Search for the cell housing the specified text and yield its [X, Y] center coordinate. 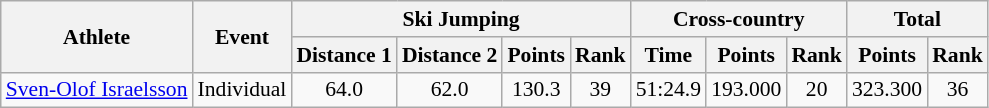
Ski Jumping [460, 19]
Cross-country [739, 19]
39 [600, 90]
36 [958, 90]
62.0 [450, 90]
64.0 [344, 90]
Time [668, 55]
20 [816, 90]
Athlete [97, 36]
193.000 [746, 90]
Distance 2 [450, 55]
51:24.9 [668, 90]
Distance 1 [344, 55]
Event [242, 36]
130.3 [536, 90]
Individual [242, 90]
Sven-Olof Israelsson [97, 90]
323.300 [887, 90]
Total [918, 19]
